Determine the [x, y] coordinate at the center of the cell enclosing the given text.  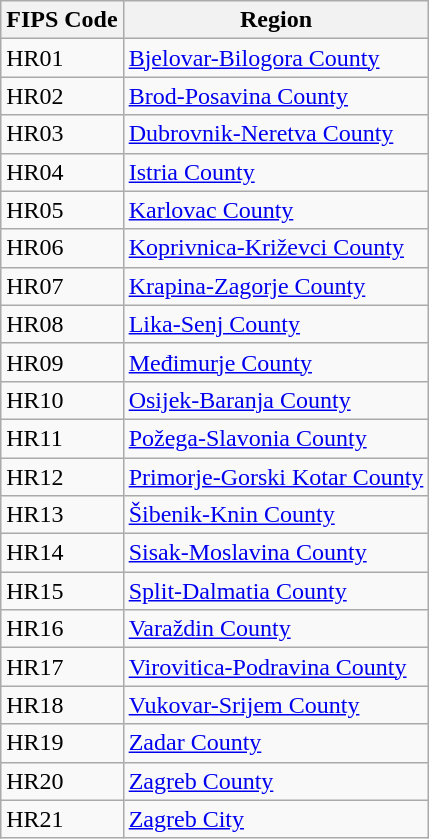
Istria County [276, 172]
Krapina-Zagorje County [276, 286]
HR12 [62, 477]
Zagreb City [276, 819]
Šibenik-Knin County [276, 515]
HR13 [62, 515]
HR04 [62, 172]
FIPS Code [62, 20]
HR02 [62, 96]
HR03 [62, 134]
HR16 [62, 629]
Zadar County [276, 743]
Koprivnica-Križevci County [276, 248]
Vukovar-Srijem County [276, 705]
HR18 [62, 705]
Brod-Posavina County [276, 96]
HR14 [62, 553]
HR17 [62, 667]
Primorje-Gorski Kotar County [276, 477]
Split-Dalmatia County [276, 591]
Zagreb County [276, 781]
Karlovac County [276, 210]
HR20 [62, 781]
Požega-Slavonia County [276, 438]
HR08 [62, 324]
HR15 [62, 591]
Region [276, 20]
Međimurje County [276, 362]
Varaždin County [276, 629]
HR10 [62, 400]
HR01 [62, 58]
Bjelovar-Bilogora County [276, 58]
HR21 [62, 819]
HR06 [62, 248]
HR07 [62, 286]
Osijek-Baranja County [276, 400]
HR05 [62, 210]
Lika-Senj County [276, 324]
Virovitica-Podravina County [276, 667]
HR11 [62, 438]
Dubrovnik-Neretva County [276, 134]
Sisak-Moslavina County [276, 553]
HR19 [62, 743]
HR09 [62, 362]
